Return (X, Y) of the center of cell containing provided text 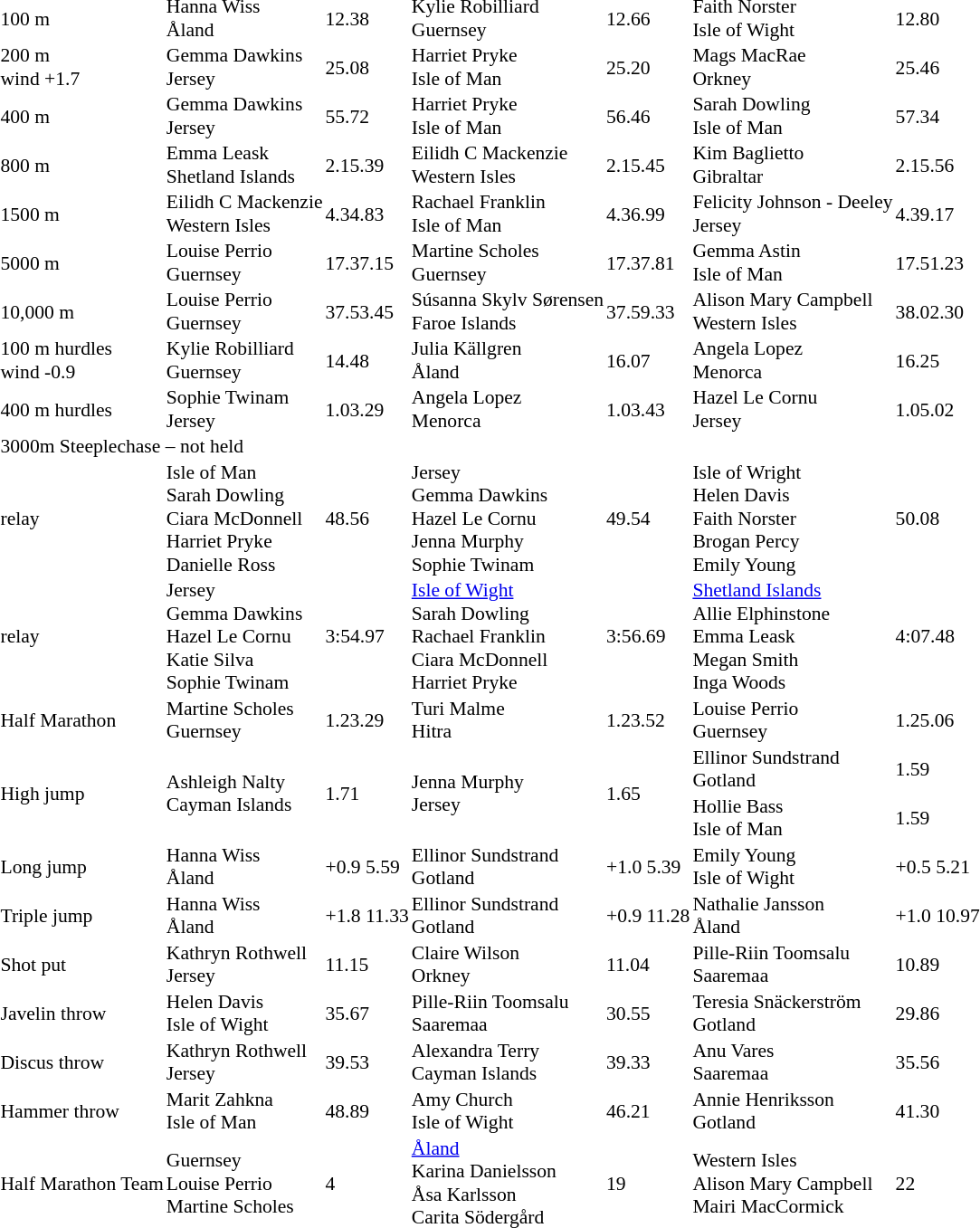
Ashleigh NaltyCayman Islands (244, 793)
25.08 (367, 67)
1.65 (648, 793)
Claire WilsonOrkney (507, 964)
Isle of WrightHelen DavisFaith NorsterBrogan PercyEmily Young (793, 519)
Turi MalmeHitra (507, 719)
1.03.29 (367, 409)
16.07 (648, 360)
48.56 (367, 519)
Jenna MurphyJersey (507, 793)
1.03.43 (648, 409)
2.15.39 (367, 165)
Sophie TwinamJersey (244, 409)
Shetland IslandsAllie ElphinstoneEmma LeaskMegan SmithInga Woods (793, 636)
Julia KällgrenÅland (507, 360)
1.23.29 (367, 719)
Kylie RobilliardGuernsey (244, 360)
Gemma AstinIsle of Man (793, 262)
11.04 (648, 964)
56.46 (648, 116)
39.53 (367, 1061)
Isle of WightSarah DowlingRachael FranklinCiara McDonnellHarriet Pryke (507, 636)
Hazel Le CornuJersey (793, 409)
11.15 (367, 964)
17.37.15 (367, 262)
46.21 (648, 1110)
49.54 (648, 519)
25.20 (648, 67)
Hollie BassIsle of Man (793, 817)
39.33 (648, 1061)
Súsanna Skylv SørensenFaroe Islands (507, 311)
Sarah DowlingIsle of Man (793, 116)
Emily YoungIsle of Wight (793, 866)
Helen DavisIsle of Wight (244, 1013)
Annie HenrikssonGotland (793, 1110)
Nathalie JanssonÅland (793, 915)
+1.8 11.33 (367, 915)
Amy ChurchIsle of Wight (507, 1110)
48.89 (367, 1110)
4.34.83 (367, 214)
+0.9 11.28 (648, 915)
Anu VaresSaaremaa (793, 1061)
35.67 (367, 1013)
55.72 (367, 116)
14.48 (367, 360)
Isle of ManSarah DowlingCiara McDonnellHarriet PrykeDanielle Ross (244, 519)
Felicity Johnson - DeeleyJersey (793, 214)
+0.9 5.59 (367, 866)
JerseyGemma DawkinsHazel Le CornuJenna MurphySophie Twinam (507, 519)
Marit ZahknaIsle of Man (244, 1110)
Rachael FranklinIsle of Man (507, 214)
Alexandra TerryCayman Islands (507, 1061)
30.55 (648, 1013)
4.36.99 (648, 214)
1.23.52 (648, 719)
Emma LeaskShetland Islands (244, 165)
Kim BagliettoGibraltar (793, 165)
17.37.81 (648, 262)
JerseyGemma DawkinsHazel Le CornuKatie SilvaSophie Twinam (244, 636)
37.53.45 (367, 311)
1.71 (367, 793)
37.59.33 (648, 311)
+1.0 5.39 (648, 866)
3:56.69 (648, 636)
Teresia SnäckerströmGotland (793, 1013)
3:54.97 (367, 636)
Mags MacRaeOrkney (793, 67)
Alison Mary CampbellWestern Isles (793, 311)
2.15.45 (648, 165)
